Detect which cell encompasses the target text, then output its [X, Y] center coordinate. 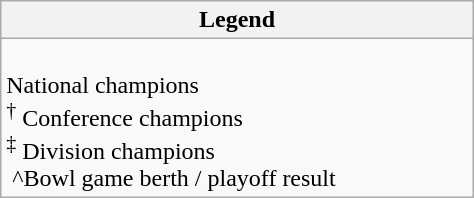
Legend [237, 20]
National champions † Conference champions ‡ Division champions ^Bowl game berth / playoff result [237, 118]
